From the cell containing the given text, extract its center point as (x, y) coordinate. 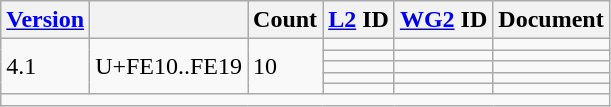
WG2 ID (443, 20)
4.1 (46, 66)
Version (46, 20)
U+FE10..FE19 (169, 66)
Document (551, 20)
10 (286, 66)
Count (286, 20)
L2 ID (359, 20)
